Determine the (X, Y) coordinate at the center of the cell enclosing the given text.  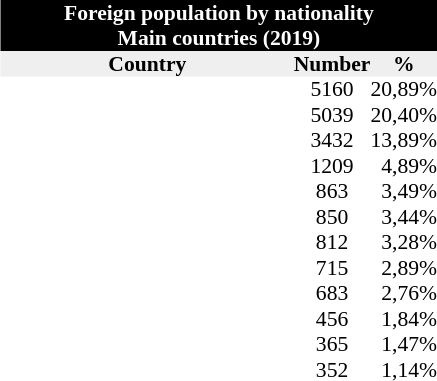
1,47% (404, 345)
20,40% (404, 115)
% (404, 64)
13,89% (404, 141)
20,89% (404, 89)
365 (332, 345)
715 (332, 268)
812 (332, 243)
850 (332, 217)
5039 (332, 115)
Foreign population by nationality Main countries (2019) (219, 26)
1,84% (404, 319)
863 (332, 191)
3,44% (404, 217)
2,89% (404, 268)
456 (332, 319)
4,89% (404, 166)
1209 (332, 166)
Number (332, 64)
683 (332, 293)
5160 (332, 89)
3,28% (404, 243)
3432 (332, 141)
2,76% (404, 293)
3,49% (404, 191)
Country (148, 64)
